Capture the cell that displays the provided text and extract its [X, Y] central coordinate. 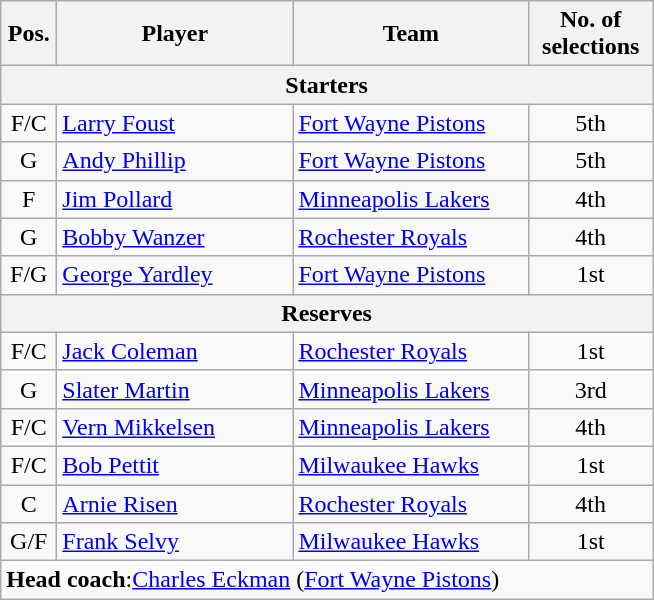
Starters [327, 85]
Arnie Risen [175, 503]
Andy Phillip [175, 161]
G/F [29, 542]
George Yardley [175, 275]
Jack Coleman [175, 351]
Frank Selvy [175, 542]
Pos. [29, 34]
No. of selections [591, 34]
F/G [29, 275]
3rd [591, 389]
Player [175, 34]
Jim Pollard [175, 199]
Reserves [327, 313]
Team [411, 34]
Larry Foust [175, 123]
Head coach:Charles Eckman (Fort Wayne Pistons) [327, 580]
Vern Mikkelsen [175, 427]
Slater Martin [175, 389]
Bobby Wanzer [175, 237]
C [29, 503]
Bob Pettit [175, 465]
F [29, 199]
